Determine the (x, y) coordinate at the center of the cell enclosing the given text.  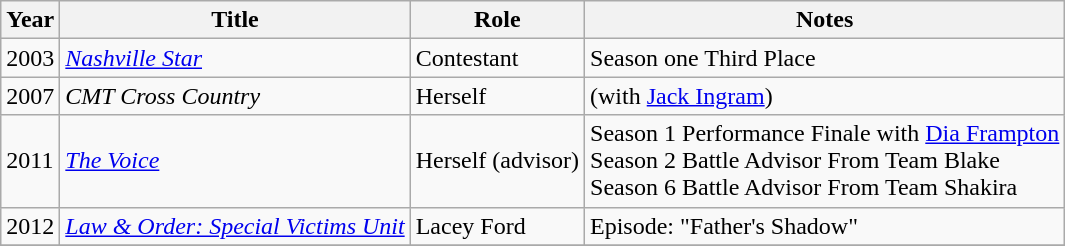
Year (30, 20)
Lacey Ford (497, 226)
Season one Third Place (825, 58)
2007 (30, 96)
Season 1 Performance Finale with Dia Frampton Season 2 Battle Advisor From Team Blake Season 6 Battle Advisor From Team Shakira (825, 161)
Title (235, 20)
Herself (497, 96)
Law & Order: Special Victims Unit (235, 226)
2003 (30, 58)
Role (497, 20)
The Voice (235, 161)
(with Jack Ingram) (825, 96)
Herself (advisor) (497, 161)
Contestant (497, 58)
CMT Cross Country (235, 96)
2012 (30, 226)
Notes (825, 20)
Episode: "Father's Shadow" (825, 226)
2011 (30, 161)
Nashville Star (235, 58)
